For the text-containing cell, return its midpoint in (X, Y) coordinate format. 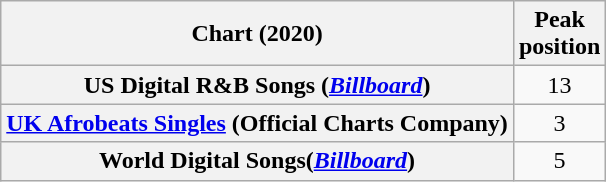
13 (559, 85)
5 (559, 161)
3 (559, 123)
Chart (2020) (258, 34)
UK Afrobeats Singles (Official Charts Company) (258, 123)
World Digital Songs(Billboard) (258, 161)
Peak position (559, 34)
US Digital R&B Songs (Billboard) (258, 85)
